Identify which cell holds the provided text, then report its (X, Y) central coordinate. 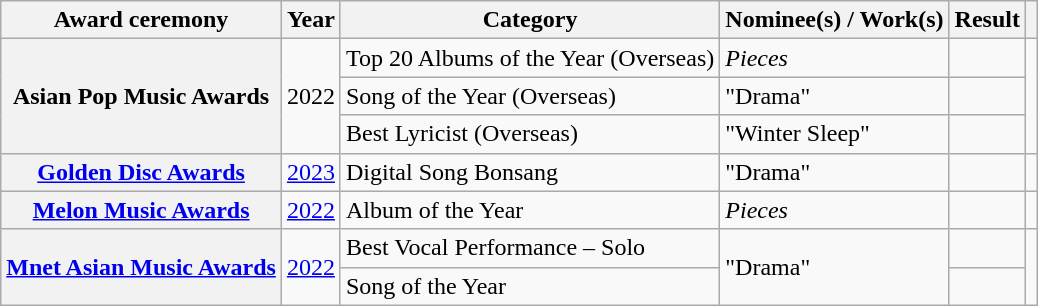
Song of the Year (530, 286)
Album of the Year (530, 210)
Best Vocal Performance – Solo (530, 248)
Song of the Year (Overseas) (530, 96)
Nominee(s) / Work(s) (834, 20)
Asian Pop Music Awards (142, 96)
"Winter Sleep" (834, 134)
Best Lyricist (Overseas) (530, 134)
Result (987, 20)
Mnet Asian Music Awards (142, 267)
Category (530, 20)
Melon Music Awards (142, 210)
Award ceremony (142, 20)
2023 (310, 172)
Digital Song Bonsang (530, 172)
Top 20 Albums of the Year (Overseas) (530, 58)
Golden Disc Awards (142, 172)
Year (310, 20)
